Locate the cell with the specified text and output its [X, Y] center coordinate. 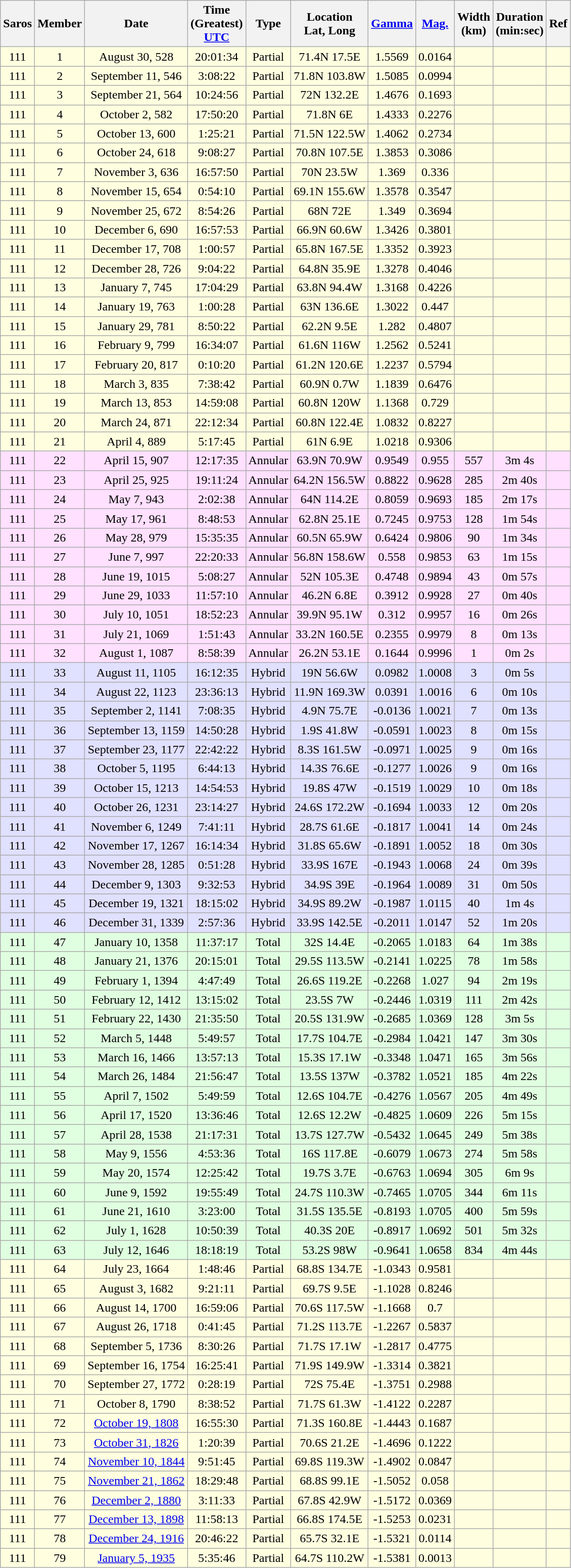
31.8S 65.6W [329, 845]
0.9957 [435, 615]
11:37:17 [216, 942]
34 [60, 692]
73 [60, 1442]
22:12:34 [216, 422]
0.6476 [435, 384]
1.1839 [392, 384]
1.0319 [435, 1000]
1:00:28 [216, 307]
16:57:53 [216, 230]
-1.3751 [392, 1384]
0.7245 [392, 518]
1.3352 [392, 249]
9:32:53 [216, 884]
17:50:20 [216, 114]
90 [474, 537]
13:57:13 [216, 1057]
834 [474, 1250]
17.7S 104.7E [329, 1038]
-0.0136 [392, 711]
0.9581 [435, 1269]
12.6S 104.7E [329, 1096]
January 5, 1935 [136, 1558]
42 [60, 845]
October 19, 1808 [136, 1423]
-1.4443 [392, 1423]
5 [60, 133]
0m 39s [520, 865]
1.0645 [435, 1134]
38 [60, 769]
0.447 [435, 307]
0.9894 [435, 576]
January 21, 1376 [136, 961]
October 15, 1213 [136, 788]
12.6S 12.2W [329, 1115]
41 [60, 826]
20:01:34 [216, 57]
1.0692 [435, 1231]
0.7 [435, 1308]
69.1N 155.6W [329, 191]
0m 24s [520, 826]
2m 17s [520, 499]
1.0673 [435, 1153]
71.2S 113.7E [329, 1327]
21:35:50 [216, 1019]
9:08:27 [216, 153]
Gamma [392, 24]
Width(km) [474, 24]
1:00:57 [216, 249]
15.3S 17.1W [329, 1057]
December 24, 1916 [136, 1539]
Time(Greatest)UTC [216, 24]
1.3278 [392, 268]
10:50:39 [216, 1231]
16:55:30 [216, 1423]
2 [60, 76]
40.3S 20E [329, 1231]
68.8S 99.1E [329, 1481]
18:18:19 [216, 1250]
September 13, 1159 [136, 730]
50 [60, 1000]
0.3912 [392, 596]
16:59:06 [216, 1308]
0.1644 [392, 653]
0.2988 [435, 1384]
14:50:28 [216, 730]
4m 22s [520, 1077]
1.0832 [392, 422]
60.8N 120W [329, 403]
31.5S 135.5E [329, 1212]
16:57:50 [216, 172]
0.3086 [435, 153]
1.0115 [435, 904]
60.9N 0.7W [329, 384]
61.2N 120.6E [329, 365]
67.8S 42.9W [329, 1500]
0.8822 [392, 480]
0:41:45 [216, 1327]
71.7S 17.1W [329, 1346]
344 [474, 1192]
0.729 [435, 403]
21 [60, 441]
8:38:52 [216, 1404]
November 6, 1249 [136, 826]
0.9306 [435, 441]
13.7S 127.7W [329, 1134]
0m 18s [520, 788]
8.3S 161.5W [329, 749]
-0.1277 [392, 769]
1.3578 [392, 191]
-0.1964 [392, 884]
23:14:27 [216, 807]
0.955 [435, 461]
0.1687 [435, 1423]
-1.1028 [392, 1288]
-1.4696 [392, 1442]
0.3821 [435, 1365]
-0.6079 [392, 1153]
62.2N 9.5E [329, 326]
0m 57s [520, 576]
60.8N 122.4E [329, 422]
7:41:11 [216, 826]
-0.1987 [392, 904]
1.3168 [392, 288]
21:17:31 [216, 1134]
19.8S 47W [329, 788]
0.8059 [392, 499]
1.4333 [392, 114]
20:46:22 [216, 1539]
0.4775 [435, 1346]
5m 58s [520, 1153]
1.0023 [435, 730]
-0.4825 [392, 1115]
70.6S 117.5W [329, 1308]
165 [474, 1057]
0.336 [435, 172]
5:08:27 [216, 576]
December 31, 1339 [136, 923]
LocationLat, Long [329, 24]
11:58:13 [216, 1519]
September 2, 1141 [136, 711]
75 [60, 1481]
1.0033 [435, 807]
-0.2011 [392, 923]
5:49:57 [216, 1038]
16S 117.8E [329, 1153]
64.8N 35.9E [329, 268]
-0.7465 [392, 1192]
60.5N 65.9W [329, 537]
1:51:43 [216, 634]
29.5S 113.5W [329, 961]
7:08:35 [216, 711]
0m 5s [520, 673]
8:48:53 [216, 518]
0.2287 [435, 1404]
16:14:34 [216, 845]
0.058 [435, 1481]
61.6N 116W [329, 345]
0.0231 [435, 1519]
-0.2065 [392, 942]
18:52:23 [216, 615]
0.0114 [435, 1539]
Duration(min:sec) [520, 24]
18:29:48 [216, 1481]
Ref [558, 24]
72S 75.4E [329, 1384]
68.8S 134.7E [329, 1269]
0.0994 [435, 76]
1m 38s [520, 942]
April 7, 1502 [136, 1096]
5:35:46 [216, 1558]
-0.2685 [392, 1019]
0.1693 [435, 95]
1.282 [392, 326]
1.4062 [392, 133]
13.5S 137W [329, 1077]
24.7S 110.3W [329, 1192]
8:54:26 [216, 210]
January 19, 763 [136, 307]
September 23, 1177 [136, 749]
19:55:49 [216, 1192]
0.5794 [435, 365]
0:54:10 [216, 191]
3m 5s [520, 1019]
1m 4s [520, 904]
Saros [18, 24]
-1.5052 [392, 1481]
0.9996 [435, 653]
400 [474, 1212]
March 24, 871 [136, 422]
Type [268, 24]
August 1, 1087 [136, 653]
11:57:10 [216, 596]
November 21, 1862 [136, 1481]
1.0225 [435, 961]
249 [474, 1134]
58 [60, 1153]
24.6S 172.2W [329, 807]
-1.5381 [392, 1558]
June 7, 997 [136, 557]
-0.9641 [392, 1250]
0.3923 [435, 249]
0.312 [392, 615]
64.2N 156.5W [329, 480]
-0.8917 [392, 1231]
71.5N 122.5W [329, 133]
-0.5432 [392, 1134]
August 26, 1718 [136, 1327]
1.0694 [435, 1173]
70 [60, 1384]
2:02:38 [216, 499]
-0.3782 [392, 1077]
0.3801 [435, 230]
0.9753 [435, 518]
0.6424 [392, 537]
69.7S 9.5E [329, 1288]
53 [60, 1057]
34.9S 39E [329, 884]
0m 50s [520, 884]
July 1, 1628 [136, 1231]
-1.0343 [392, 1269]
17:04:29 [216, 288]
66.8S 174.5E [329, 1519]
April 15, 907 [136, 461]
6m 9s [520, 1173]
-0.1694 [392, 807]
1.2562 [392, 345]
0:51:28 [216, 865]
0.8227 [435, 422]
12:17:35 [216, 461]
23.5S 7W [329, 1000]
1.0421 [435, 1038]
71.4N 17.5E [329, 57]
45 [60, 904]
1.0521 [435, 1077]
March 3, 835 [136, 384]
1.0052 [435, 845]
1.0218 [392, 441]
63N 136.6E [329, 307]
-0.6763 [392, 1173]
20:15:01 [216, 961]
19N 56.6W [329, 673]
December 17, 708 [136, 249]
1.0609 [435, 1115]
0m 30s [520, 845]
71.8N 103.8W [329, 76]
1:48:46 [216, 1269]
65.8N 167.5E [329, 249]
-0.0971 [392, 749]
94 [474, 980]
1m 54s [520, 518]
January 10, 1358 [136, 942]
August 14, 1700 [136, 1308]
0.0391 [392, 692]
79 [60, 1558]
August 30, 528 [136, 57]
71.3S 160.8E [329, 1423]
-1.4902 [392, 1461]
4:47:49 [216, 980]
May 20, 1574 [136, 1173]
1.0021 [435, 711]
69 [60, 1365]
15 [60, 326]
September 5, 1736 [136, 1346]
33.2N 160.5E [329, 634]
14:54:53 [216, 788]
48 [60, 961]
December 9, 1303 [136, 884]
71.9S 149.9W [329, 1365]
-0.1943 [392, 865]
January 29, 781 [136, 326]
49 [60, 980]
29 [60, 596]
November 17, 1267 [136, 845]
36 [60, 730]
57 [60, 1134]
0:28:19 [216, 1384]
0.9693 [435, 499]
32 [60, 653]
74 [60, 1461]
-1.5321 [392, 1539]
0m 20s [520, 807]
November 10, 1844 [136, 1461]
8:50:22 [216, 326]
67 [60, 1327]
34.9S 89.2W [329, 904]
December 28, 726 [136, 268]
-0.1817 [392, 826]
June 29, 1033 [136, 596]
September 11, 546 [136, 76]
65 [60, 1288]
1.0008 [435, 673]
3m 56s [520, 1057]
9:21:11 [216, 1288]
1.5569 [392, 57]
63.9N 70.9W [329, 461]
13:36:46 [216, 1115]
0.9628 [435, 480]
1.0025 [435, 749]
71 [60, 1404]
11.9N 169.3W [329, 692]
1.1368 [392, 403]
274 [474, 1153]
December 19, 1321 [136, 904]
1.3426 [392, 230]
0m 2s [520, 653]
66 [60, 1308]
9:51:45 [216, 1461]
22 [60, 461]
0.2734 [435, 133]
205 [474, 1096]
305 [474, 1173]
November 28, 1285 [136, 865]
62 [60, 1231]
23:36:13 [216, 692]
0.4748 [392, 576]
70.6S 21.2E [329, 1442]
May 17, 961 [136, 518]
-1.3314 [392, 1365]
557 [474, 461]
13:15:02 [216, 1000]
1.0147 [435, 923]
0.9979 [435, 634]
8:30:26 [216, 1346]
December 13, 1898 [136, 1519]
68 [60, 1346]
54 [60, 1077]
71.7S 61.3W [329, 1404]
0.3547 [435, 191]
October 13, 600 [136, 133]
0.9806 [435, 537]
5:49:59 [216, 1096]
4:53:36 [216, 1153]
1.3853 [392, 153]
0.4226 [435, 288]
1.0026 [435, 769]
1.0016 [435, 692]
0.2276 [435, 114]
39 [60, 788]
May 9, 1556 [136, 1153]
July 21, 1069 [136, 634]
16:25:41 [216, 1365]
6:44:13 [216, 769]
October 8, 1790 [136, 1404]
26.6S 119.2E [329, 980]
0.9853 [435, 557]
1:20:39 [216, 1442]
1.9S 41.8W [329, 730]
22:20:33 [216, 557]
14.3S 76.6E [329, 769]
2m 19s [520, 980]
14:59:08 [216, 403]
46.2N 6.8E [329, 596]
-0.2446 [392, 1000]
Date [136, 24]
70N 23.5W [329, 172]
August 22, 1123 [136, 692]
Mag. [435, 24]
February 12, 1412 [136, 1000]
1.0068 [435, 865]
0.2355 [392, 634]
1:25:21 [216, 133]
November 25, 672 [136, 210]
7:38:42 [216, 384]
February 20, 817 [136, 365]
1.369 [392, 172]
55 [60, 1096]
February 22, 1430 [136, 1019]
63.8N 94.4W [329, 288]
March 16, 1466 [136, 1057]
285 [474, 480]
1.5085 [392, 76]
1.0041 [435, 826]
5m 38s [520, 1134]
3m 4s [520, 461]
February 1, 1394 [136, 980]
August 3, 1682 [136, 1288]
1.3022 [392, 307]
March 5, 1448 [136, 1038]
December 6, 690 [136, 230]
33.9S 167E [329, 865]
October 5, 1195 [136, 769]
-1.5253 [392, 1519]
0:10:20 [216, 365]
1m 34s [520, 537]
30 [60, 615]
5m 59s [520, 1212]
-0.1519 [392, 788]
61N 6.9E [329, 441]
13 [60, 288]
-1.2267 [392, 1327]
0.9928 [435, 596]
0.558 [392, 557]
April 28, 1538 [136, 1134]
61 [60, 1212]
35 [60, 711]
1.0183 [435, 942]
December 2, 1880 [136, 1500]
3m 30s [520, 1038]
44 [60, 884]
19:11:24 [216, 480]
8:58:39 [216, 653]
1.349 [392, 210]
October 31, 1826 [136, 1442]
32S 14.4E [329, 942]
47 [60, 942]
10:24:56 [216, 95]
62.8N 25.1E [329, 518]
1.0658 [435, 1250]
Member [60, 24]
October 26, 1231 [136, 807]
20.5S 131.9W [329, 1019]
5:17:45 [216, 441]
26 [60, 537]
11 [60, 249]
June 19, 1015 [136, 576]
June 21, 1610 [136, 1212]
August 11, 1105 [136, 673]
20 [60, 422]
5m 32s [520, 1231]
0.4807 [435, 326]
70.8N 107.5E [329, 153]
0.1222 [435, 1442]
July 10, 1051 [136, 615]
0m 40s [520, 596]
July 12, 1646 [136, 1250]
November 3, 636 [136, 172]
64.7S 110.2W [329, 1558]
52N 105.3E [329, 576]
66.9N 60.6W [329, 230]
October 2, 582 [136, 114]
26.2N 53.1E [329, 653]
-0.0591 [392, 730]
April 17, 1520 [136, 1115]
0.0369 [435, 1500]
64N 114.2E [329, 499]
39.9N 95.1W [329, 615]
September 16, 1754 [136, 1365]
6m 11s [520, 1192]
226 [474, 1115]
-0.8193 [392, 1212]
59 [60, 1173]
1m 58s [520, 961]
4m 49s [520, 1096]
February 9, 799 [136, 345]
-0.1891 [392, 845]
72 [60, 1423]
September 21, 564 [136, 95]
9:04:22 [216, 268]
16:34:07 [216, 345]
June 9, 1592 [136, 1192]
0.9549 [392, 461]
3:23:00 [216, 1212]
1.4676 [392, 95]
0.4046 [435, 268]
November 15, 654 [136, 191]
4m 44s [520, 1250]
23 [60, 480]
March 26, 1484 [136, 1077]
2m 42s [520, 1000]
-0.3348 [392, 1057]
72N 132.2E [329, 95]
46 [60, 923]
0.0164 [435, 57]
October 24, 618 [136, 153]
1.0369 [435, 1019]
51 [60, 1019]
56.8N 158.6W [329, 557]
4.9N 75.7E [329, 711]
21:56:47 [216, 1077]
April 4, 889 [136, 441]
28 [60, 576]
60 [60, 1192]
April 25, 925 [136, 480]
12:25:42 [216, 1173]
May 7, 943 [136, 499]
-0.2141 [392, 961]
77 [60, 1519]
25 [60, 518]
-1.4122 [392, 1404]
-1.1668 [392, 1308]
18:15:02 [216, 904]
May 28, 979 [136, 537]
71.8N 6E [329, 114]
4 [60, 114]
March 13, 853 [136, 403]
28.7S 61.6E [329, 826]
1m 20s [520, 923]
53.2S 98W [329, 1250]
33.9S 142.5E [329, 923]
1.0471 [435, 1057]
3:08:22 [216, 76]
0.8246 [435, 1288]
0.5241 [435, 345]
1.027 [435, 980]
September 27, 1772 [136, 1384]
0.0847 [435, 1461]
1.0089 [435, 884]
0m 10s [520, 692]
16:12:35 [216, 673]
July 23, 1664 [136, 1269]
-1.5172 [392, 1500]
0m 15s [520, 730]
January 7, 745 [136, 288]
1.2237 [392, 365]
1.0029 [435, 788]
3:11:33 [216, 1500]
-0.2984 [392, 1038]
69.8S 119.3W [329, 1461]
37 [60, 749]
0.0982 [392, 673]
56 [60, 1115]
0.0013 [435, 1558]
15:35:35 [216, 537]
2m 40s [520, 480]
65.7S 32.1E [329, 1539]
2:57:36 [216, 923]
501 [474, 1231]
19.7S 3.7E [329, 1173]
68N 72E [329, 210]
-0.2268 [392, 980]
33 [60, 673]
0.3694 [435, 210]
1m 15s [520, 557]
76 [60, 1500]
17 [60, 365]
22:42:22 [216, 749]
0m 26s [520, 615]
1.0567 [435, 1096]
147 [474, 1038]
-1.2817 [392, 1346]
19 [60, 403]
5m 15s [520, 1115]
-0.4276 [392, 1096]
0.5837 [435, 1327]
